Output the [x, y] coordinate of the center of the cell containing the given text.  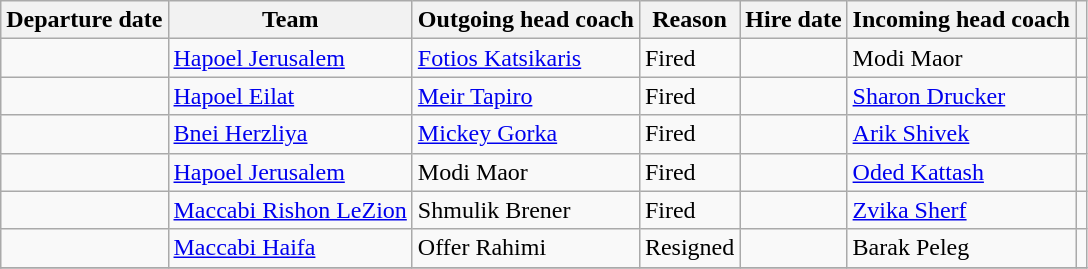
Zvika Sherf [961, 210]
Resigned [689, 248]
Outgoing head coach [526, 20]
Reason [689, 20]
Incoming head coach [961, 20]
Meir Tapiro [526, 96]
Offer Rahimi [526, 248]
Shmulik Brener [526, 210]
Mickey Gorka [526, 134]
Barak Peleg [961, 248]
Hire date [794, 20]
Maccabi Haifa [290, 248]
Hapoel Eilat [290, 96]
Sharon Drucker [961, 96]
Team [290, 20]
Arik Shivek [961, 134]
Oded Kattash [961, 172]
Bnei Herzliya [290, 134]
Fotios Katsikaris [526, 58]
Departure date [84, 20]
Maccabi Rishon LeZion [290, 210]
